Search for the cell housing the specified text and yield its (X, Y) center coordinate. 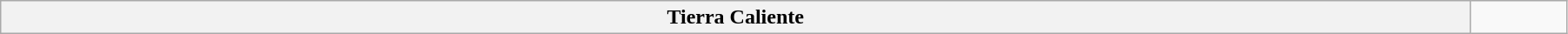
Tierra Caliente (736, 17)
